Locate the cell with the specified text and output its [X, Y] center coordinate. 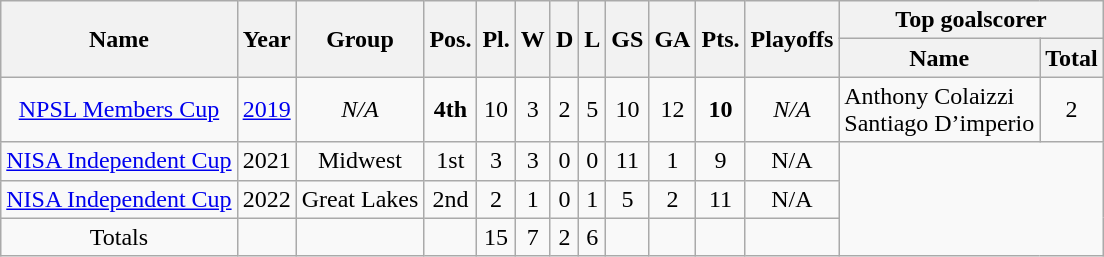
12 [672, 110]
L [592, 39]
GS [628, 39]
Midwest [360, 161]
W [532, 39]
2nd [450, 199]
2022 [266, 199]
1st [450, 161]
Pts. [720, 39]
Totals [119, 237]
Pl. [496, 39]
Total [1072, 58]
Group [360, 39]
Playoffs [792, 39]
Great Lakes [360, 199]
2021 [266, 161]
GA [672, 39]
Pos. [450, 39]
NPSL Members Cup [119, 110]
9 [720, 161]
Year [266, 39]
6 [592, 237]
15 [496, 237]
Anthony Colaizzi Santiago D’imperio [940, 110]
D [564, 39]
4th [450, 110]
2019 [266, 110]
Top goalscorer [972, 20]
7 [532, 237]
